Scan for the cell matching the given text and deliver its (x, y) coordinate at center. 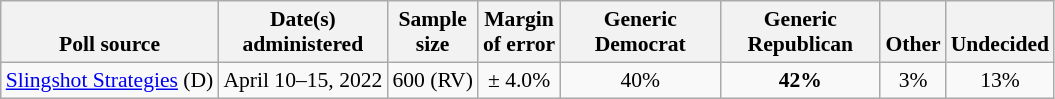
April 10–15, 2022 (302, 80)
Date(s)administered (302, 32)
13% (1000, 80)
Other (912, 32)
3% (912, 80)
Samplesize (432, 32)
GenericDemocrat (640, 32)
± 4.0% (519, 80)
Marginof error (519, 32)
Undecided (1000, 32)
GenericRepublican (800, 32)
40% (640, 80)
600 (RV) (432, 80)
Poll source (110, 32)
42% (800, 80)
Slingshot Strategies (D) (110, 80)
